Capture the cell that displays the provided text and extract its (x, y) central coordinate. 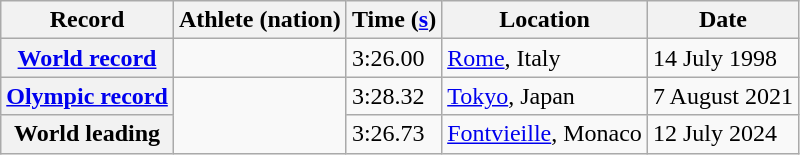
Olympic record (88, 96)
Tokyo, Japan (545, 96)
3:26.00 (394, 58)
Rome, Italy (545, 58)
3:28.32 (394, 96)
14 July 1998 (722, 58)
Time (s) (394, 20)
World leading (88, 134)
Athlete (nation) (260, 20)
Date (722, 20)
World record (88, 58)
Record (88, 20)
7 August 2021 (722, 96)
Fontvieille, Monaco (545, 134)
Location (545, 20)
3:26.73 (394, 134)
12 July 2024 (722, 134)
